Scan for the cell matching the given text and deliver its (X, Y) coordinate at center. 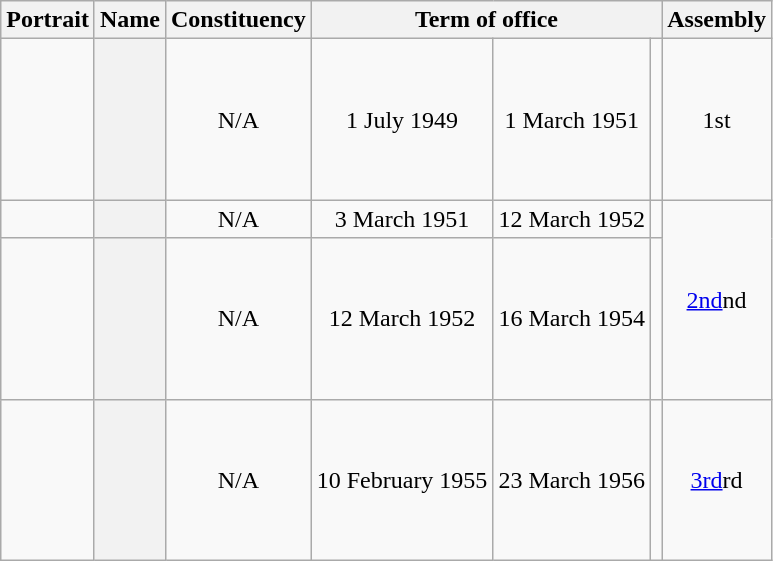
10 February 1955 (402, 480)
Term of office (486, 20)
1 March 1951 (572, 120)
Name (130, 20)
1st (717, 120)
3 March 1951 (402, 219)
23 March 1956 (572, 480)
16 March 1954 (572, 318)
Portrait (48, 20)
2ndnd (717, 300)
Assembly (717, 20)
Constituency (238, 20)
1 July 1949 (402, 120)
3rdrd (717, 480)
